Provide the (x, y) coordinate of the cell's center where the given text is located.  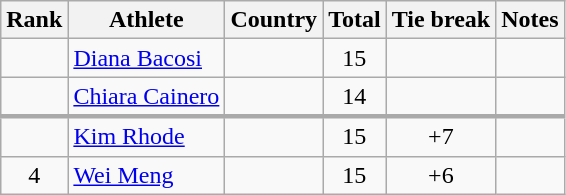
14 (355, 97)
Athlete (146, 20)
Notes (530, 20)
Country (274, 20)
Tie break (441, 20)
+6 (441, 175)
Chiara Cainero (146, 97)
+7 (441, 136)
Total (355, 20)
Rank (34, 20)
4 (34, 175)
Diana Bacosi (146, 58)
Kim Rhode (146, 136)
Wei Meng (146, 175)
